Extract the [x, y] coordinate from the center of the cell holding the provided text.  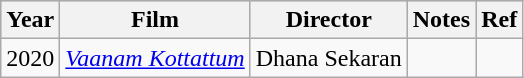
Ref [500, 20]
Dhana Sekaran [328, 58]
Notes [441, 20]
Vaanam Kottattum [155, 58]
2020 [30, 58]
Year [30, 20]
Film [155, 20]
Director [328, 20]
